Capture the cell that displays the provided text and extract its [x, y] central coordinate. 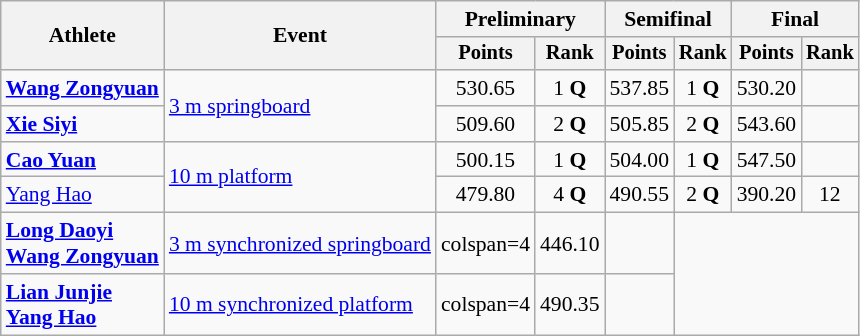
Athlete [82, 36]
Wang Zongyuan [82, 88]
Semifinal [668, 19]
543.60 [766, 124]
12 [830, 195]
479.80 [486, 195]
504.00 [638, 160]
500.15 [486, 160]
3 m springboard [300, 106]
530.20 [766, 88]
4 Q [570, 195]
10 m synchronized platform [300, 304]
446.10 [570, 244]
490.55 [638, 195]
Preliminary [520, 19]
Final [796, 19]
Yang Hao [82, 195]
490.35 [570, 304]
Lian JunjieYang Hao [82, 304]
537.85 [638, 88]
Xie Siyi [82, 124]
Long DaoyiWang Zongyuan [82, 244]
Cao Yuan [82, 160]
530.65 [486, 88]
390.20 [766, 195]
10 m platform [300, 178]
505.85 [638, 124]
509.60 [486, 124]
3 m synchronized springboard [300, 244]
547.50 [766, 160]
Event [300, 36]
